Return the [x, y] coordinate for the center point of the cell that contains the specified text.  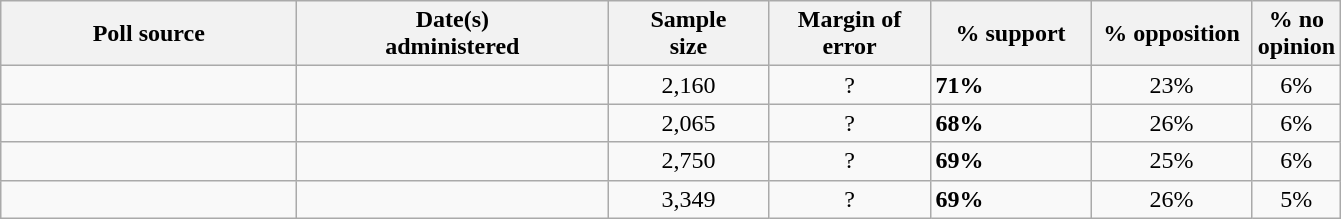
3,349 [688, 199]
23% [1172, 85]
Samplesize [688, 34]
2,160 [688, 85]
25% [1172, 161]
Poll source [149, 34]
68% [1010, 123]
71% [1010, 85]
% opposition [1172, 34]
5% [1296, 199]
Margin oferror [850, 34]
2,750 [688, 161]
2,065 [688, 123]
% support [1010, 34]
Date(s)administered [452, 34]
% no opinion [1296, 34]
